Locate the cell with the specified text and output its (x, y) center coordinate. 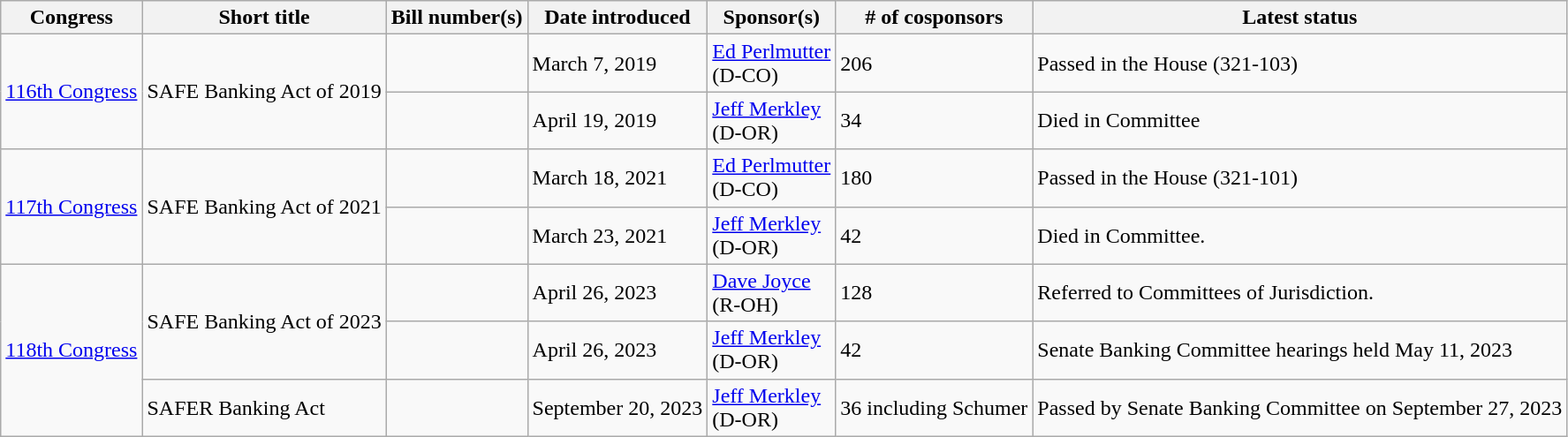
117th Congress (72, 207)
SAFE Banking Act of 2021 (264, 207)
Date introduced (617, 18)
Passed by Senate Banking Committee on September 27, 2023 (1300, 408)
March 18, 2021 (617, 178)
128 (935, 293)
Died in Committee. (1300, 235)
Dave Joyce(R-OH) (772, 293)
April 19, 2019 (617, 120)
Latest status (1300, 18)
March 23, 2021 (617, 235)
Passed in the House (321-103) (1300, 64)
SAFER Banking Act (264, 408)
# of cosponsors (935, 18)
September 20, 2023 (617, 408)
34 (935, 120)
Bill number(s) (457, 18)
Passed in the House (321-101) (1300, 178)
116th Congress (72, 92)
Sponsor(s) (772, 18)
SAFE Banking Act of 2023 (264, 321)
SAFE Banking Act of 2019 (264, 92)
Referred to Committees of Jurisdiction. (1300, 293)
Senate Banking Committee hearings held May 11, 2023 (1300, 350)
March 7, 2019 (617, 64)
180 (935, 178)
118th Congress (72, 350)
Congress (72, 18)
206 (935, 64)
36 including Schumer (935, 408)
Short title (264, 18)
Died in Committee (1300, 120)
